Identify which cell holds the provided text, then report its [X, Y] central coordinate. 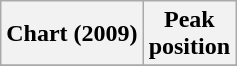
Chart (2009) [72, 34]
Peakposition [189, 34]
